Find where the given text appears and provide that cell's center as [X, Y] coordinate. 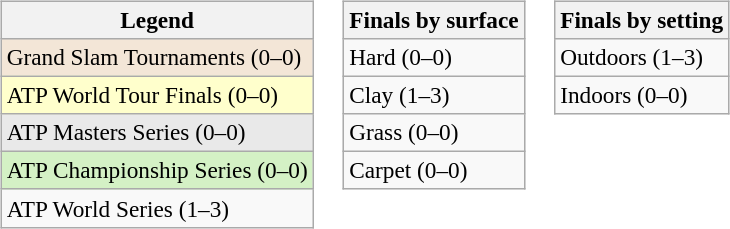
Outdoors (1–3) [642, 57]
Carpet (0–0) [434, 171]
Grand Slam Tournaments (0–0) [157, 57]
ATP Championship Series (0–0) [157, 171]
Finals by setting [642, 20]
ATP World Series (1–3) [157, 208]
ATP World Tour Finals (0–0) [157, 95]
Legend [157, 20]
Clay (1–3) [434, 95]
Grass (0–0) [434, 133]
Indoors (0–0) [642, 95]
Hard (0–0) [434, 57]
ATP Masters Series (0–0) [157, 133]
Finals by surface [434, 20]
